Detect which cell encompasses the target text, then output its (x, y) center coordinate. 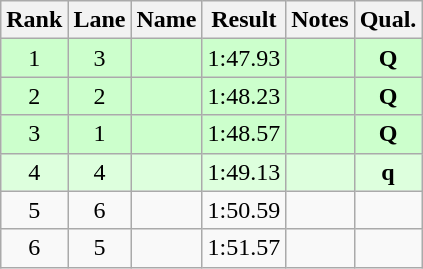
1:50.59 (244, 210)
Lane (100, 20)
1:47.93 (244, 58)
Rank (34, 20)
Result (244, 20)
q (388, 172)
1:51.57 (244, 248)
1:48.57 (244, 134)
Name (166, 20)
Notes (320, 20)
1:49.13 (244, 172)
1:48.23 (244, 96)
Qual. (388, 20)
